For the text-containing cell, return its midpoint in (X, Y) coordinate format. 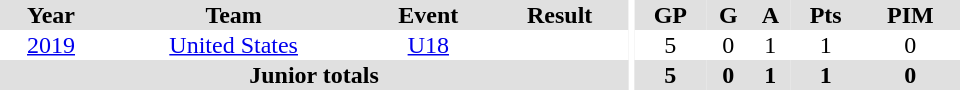
Year (51, 15)
GP (670, 15)
Result (560, 15)
G (728, 15)
Event (428, 15)
U18 (428, 45)
United States (234, 45)
Pts (826, 15)
A (770, 15)
Team (234, 15)
Junior totals (314, 75)
PIM (910, 15)
2019 (51, 45)
